Detect which cell encompasses the target text, then output its (x, y) center coordinate. 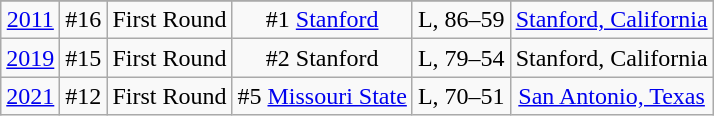
#5 Missouri State (322, 96)
2021 (30, 96)
#2 Stanford (322, 58)
#1 Stanford (322, 20)
#15 (84, 58)
L, 70–51 (461, 96)
2011 (30, 20)
2019 (30, 58)
L, 86–59 (461, 20)
#12 (84, 96)
#16 (84, 20)
L, 79–54 (461, 58)
San Antonio, Texas (612, 96)
